Return the (x, y) coordinate for the center point of the cell that contains the specified text.  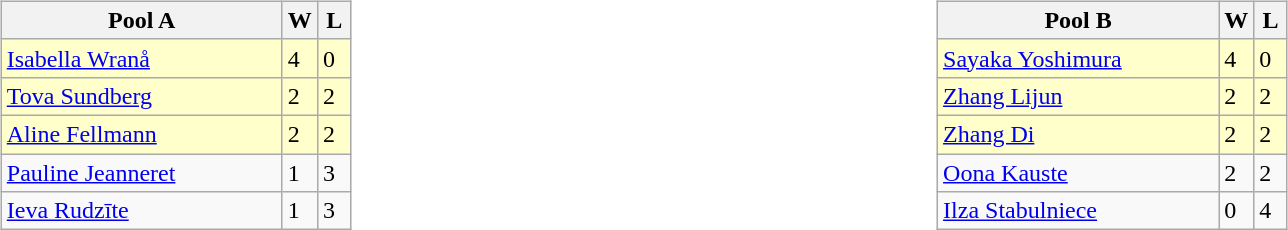
Zhang Lijun (1078, 96)
Pauline Jeanneret (142, 173)
Pool A (142, 20)
Oona Kauste (1078, 173)
Tova Sundberg (142, 96)
Aline Fellmann (142, 134)
Isabella Wranå (142, 58)
Ilza Stabulniece (1078, 211)
Pool B (1078, 20)
Ieva Rudzīte (142, 211)
Sayaka Yoshimura (1078, 58)
Zhang Di (1078, 134)
